Find where the given text appears and provide that cell's center as [x, y] coordinate. 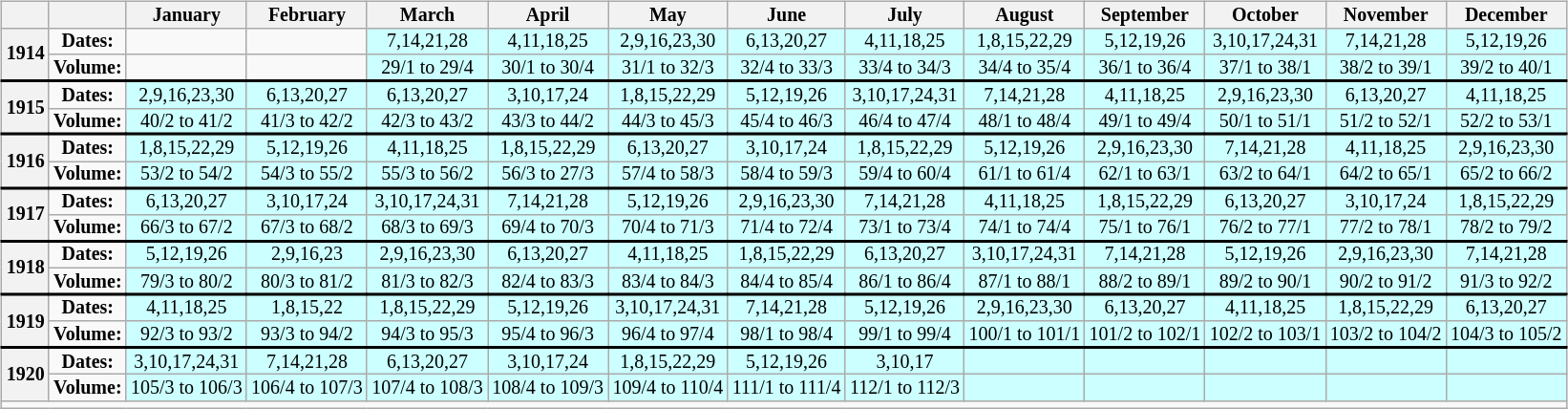
54/3 to 55/2 [307, 174]
78/2 to 79/2 [1506, 227]
41/3 to 42/2 [307, 120]
58/4 to 59/3 [787, 174]
81/3 to 82/3 [427, 281]
June [787, 15]
108/4 to 109/3 [548, 388]
86/1 to 86/4 [905, 281]
1917 [25, 214]
67/3 to 68/2 [307, 227]
101/2 to 102/1 [1145, 334]
83/4 to 84/3 [668, 281]
44/3 to 45/3 [668, 120]
84/4 to 85/4 [787, 281]
45/4 to 46/3 [787, 120]
57/4 to 58/3 [668, 174]
37/1 to 38/1 [1265, 68]
38/2 to 39/1 [1386, 68]
July [905, 15]
May [668, 15]
104/3 to 105/2 [1506, 334]
55/3 to 56/2 [427, 174]
December [1506, 15]
30/1 to 30/4 [548, 68]
April [548, 15]
32/4 to 33/3 [787, 68]
106/4 to 107/3 [307, 388]
90/2 to 91/2 [1386, 281]
March [427, 15]
112/1 to 112/3 [905, 388]
107/4 to 108/3 [427, 388]
98/1 to 98/4 [787, 334]
80/3 to 81/2 [307, 281]
88/2 to 89/1 [1145, 281]
October [1265, 15]
109/4 to 110/4 [668, 388]
66/3 to 67/2 [186, 227]
33/4 to 34/3 [905, 68]
87/1 to 88/1 [1025, 281]
82/4 to 83/3 [548, 281]
51/2 to 52/1 [1386, 120]
89/2 to 90/1 [1265, 281]
93/3 to 94/2 [307, 334]
103/2 to 104/2 [1386, 334]
53/2 to 54/2 [186, 174]
96/4 to 97/4 [668, 334]
31/1 to 32/3 [668, 68]
42/3 to 43/2 [427, 120]
69/4 to 70/3 [548, 227]
73/1 to 73/4 [905, 227]
77/2 to 78/1 [1386, 227]
52/2 to 53/1 [1506, 120]
50/1 to 51/1 [1265, 120]
29/1 to 29/4 [427, 68]
59/4 to 60/4 [905, 174]
February [307, 15]
1915 [25, 108]
74/1 to 74/4 [1025, 227]
102/2 to 103/1 [1265, 334]
August [1025, 15]
92/3 to 93/2 [186, 334]
46/4 to 47/4 [905, 120]
1918 [25, 268]
94/3 to 95/3 [427, 334]
64/2 to 65/1 [1386, 174]
68/3 to 69/3 [427, 227]
1919 [25, 321]
75/1 to 76/1 [1145, 227]
November [1386, 15]
95/4 to 96/3 [548, 334]
65/2 to 66/2 [1506, 174]
79/3 to 80/2 [186, 281]
1,8,15,22 [307, 308]
99/1 to 99/4 [905, 334]
40/2 to 41/2 [186, 120]
34/4 to 35/4 [1025, 68]
56/3 to 27/3 [548, 174]
2,9,16,23 [307, 254]
100/1 to 101/1 [1025, 334]
49/1 to 49/4 [1145, 120]
1914 [25, 54]
62/1 to 63/1 [1145, 174]
70/4 to 71/3 [668, 227]
63/2 to 64/1 [1265, 174]
39/2 to 40/1 [1506, 68]
September [1145, 15]
3,10,17 [905, 360]
71/4 to 72/4 [787, 227]
61/1 to 61/4 [1025, 174]
111/1 to 111/4 [787, 388]
76/2 to 77/1 [1265, 227]
January [186, 15]
36/1 to 36/4 [1145, 68]
91/3 to 92/2 [1506, 281]
1920 [25, 374]
43/3 to 44/2 [548, 120]
1916 [25, 161]
48/1 to 48/4 [1025, 120]
105/3 to 106/3 [186, 388]
